Provide the [X, Y] coordinate of the cell's center where the given text is located.  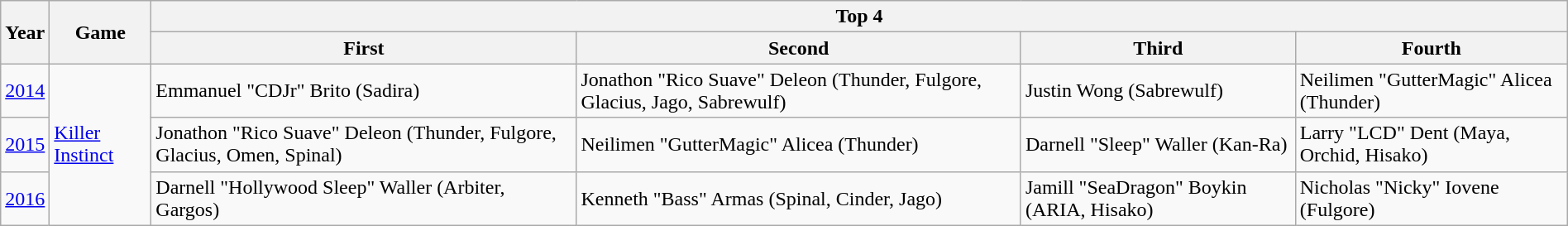
Kenneth "Bass" Armas (Spinal, Cinder, Jago) [799, 199]
2014 [25, 91]
Jonathon "Rico Suave" Deleon (Thunder, Fulgore, Glacius, Jago, Sabrewulf) [799, 91]
Nicholas "Nicky" Iovene (Fulgore) [1431, 199]
Darnell "Sleep" Waller (Kan-Ra) [1158, 144]
Game [101, 32]
2015 [25, 144]
Year [25, 32]
Emmanuel "CDJr" Brito (Sadira) [364, 91]
Top 4 [859, 17]
Third [1158, 48]
Fourth [1431, 48]
Jonathon "Rico Suave" Deleon (Thunder, Fulgore, Glacius, Omen, Spinal) [364, 144]
2016 [25, 199]
Justin Wong (Sabrewulf) [1158, 91]
Killer Instinct [101, 144]
Darnell "Hollywood Sleep" Waller (Arbiter, Gargos) [364, 199]
First [364, 48]
Second [799, 48]
Jamill "SeaDragon" Boykin (ARIA, Hisako) [1158, 199]
Larry "LCD" Dent (Maya, Orchid, Hisako) [1431, 144]
